From the cell containing the given text, extract its center point as (X, Y) coordinate. 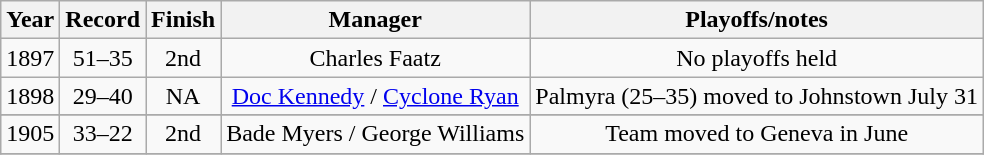
1897 (30, 58)
Playoffs/notes (757, 20)
Doc Kennedy / Cyclone Ryan (376, 96)
Finish (184, 20)
Bade Myers / George Williams (376, 134)
No playoffs held (757, 58)
29–40 (103, 96)
51–35 (103, 58)
Year (30, 20)
Palmyra (25–35) moved to Johnstown July 31 (757, 96)
NA (184, 96)
Record (103, 20)
33–22 (103, 134)
Charles Faatz (376, 58)
1905 (30, 134)
Team moved to Geneva in June (757, 134)
Manager (376, 20)
1898 (30, 96)
